Find where the given text appears and provide that cell's center as [X, Y] coordinate. 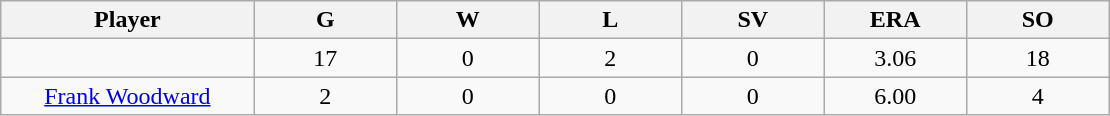
SO [1038, 20]
ERA [895, 20]
Frank Woodward [128, 96]
W [468, 20]
L [610, 20]
6.00 [895, 96]
SV [752, 20]
3.06 [895, 58]
4 [1038, 96]
Player [128, 20]
18 [1038, 58]
17 [325, 58]
G [325, 20]
